Capture the cell that displays the provided text and extract its (X, Y) central coordinate. 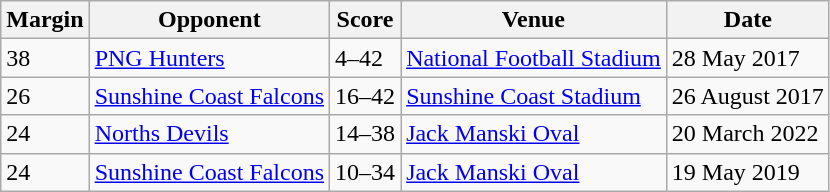
National Football Stadium (534, 58)
26 (45, 96)
19 May 2019 (748, 172)
Sunshine Coast Stadium (534, 96)
Opponent (209, 20)
28 May 2017 (748, 58)
26 August 2017 (748, 96)
4–42 (366, 58)
10–34 (366, 172)
Score (366, 20)
Date (748, 20)
20 March 2022 (748, 134)
PNG Hunters (209, 58)
Margin (45, 20)
16–42 (366, 96)
Norths Devils (209, 134)
38 (45, 58)
Venue (534, 20)
14–38 (366, 134)
